Locate the cell with the specified text and output its [x, y] center coordinate. 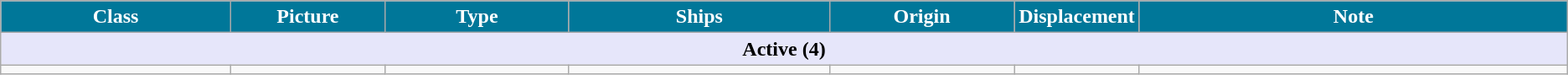
Picture [307, 17]
Ships [699, 17]
Displacement [1077, 17]
Note [1354, 17]
Active (4) [784, 49]
Type [477, 17]
Class [116, 17]
Origin [921, 17]
